Scan for the cell matching the given text and deliver its [X, Y] coordinate at center. 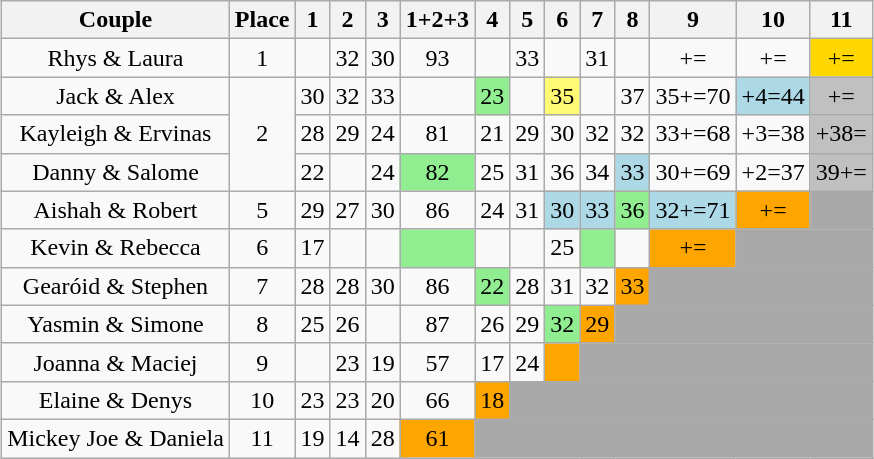
27 [348, 210]
30+=69 [693, 172]
33+=68 [693, 134]
Mickey Joe & Daniela [116, 438]
Joanna & Maciej [116, 362]
35+=70 [693, 96]
57 [437, 362]
81 [437, 134]
+4=44 [773, 96]
37 [632, 96]
39+= [841, 172]
Jack & Alex [116, 96]
35 [562, 96]
93 [437, 58]
20 [382, 400]
+2=37 [773, 172]
Aishah & Robert [116, 210]
18 [492, 400]
Danny & Salome [116, 172]
4 [492, 20]
Elaine & Denys [116, 400]
61 [437, 438]
Couple [116, 20]
Rhys & Laura [116, 58]
34 [598, 172]
21 [492, 134]
87 [437, 324]
32+=71 [693, 210]
Gearóid & Stephen [116, 286]
+3=38 [773, 134]
Kevin & Rebecca [116, 248]
+38= [841, 134]
Kayleigh & Ervinas [116, 134]
82 [437, 172]
66 [437, 400]
Yasmin & Simone [116, 324]
1+2+3 [437, 20]
3 [382, 20]
Place [262, 20]
14 [348, 438]
